Identify which cell holds the provided text, then report its [X, Y] central coordinate. 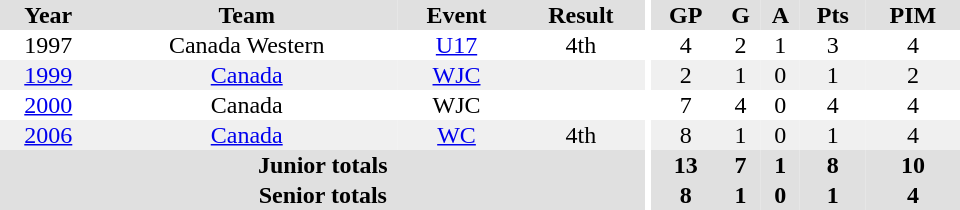
Junior totals [323, 165]
PIM [913, 15]
Year [48, 15]
1997 [48, 45]
WC [456, 135]
Pts [833, 15]
U17 [456, 45]
Result [580, 15]
2006 [48, 135]
Senior totals [323, 195]
2000 [48, 105]
Event [456, 15]
A [780, 15]
3 [833, 45]
Team [247, 15]
10 [913, 165]
1999 [48, 75]
Canada Western [247, 45]
13 [686, 165]
GP [686, 15]
G [740, 15]
